Find where the given text appears and provide that cell's center as [x, y] coordinate. 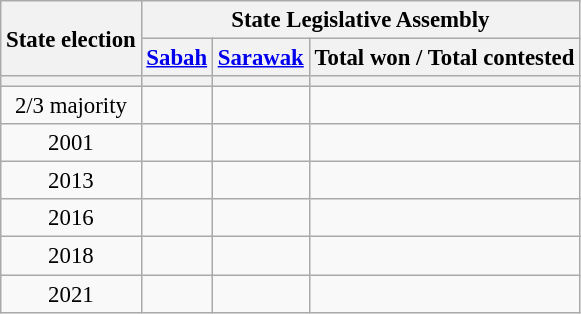
State election [71, 38]
State Legislative Assembly [360, 20]
Sabah [176, 58]
Sarawak [260, 58]
2/3 majority [71, 106]
2013 [71, 181]
2016 [71, 219]
Total won / Total contested [444, 58]
2021 [71, 294]
2001 [71, 143]
2018 [71, 256]
